Find where the given text appears and provide that cell's center as [X, Y] coordinate. 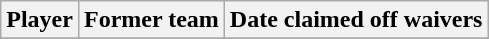
Date claimed off waivers [356, 20]
Former team [151, 20]
Player [40, 20]
